Detect which cell encompasses the target text, then output its [X, Y] center coordinate. 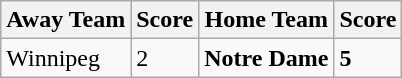
Notre Dame [266, 58]
Winnipeg [66, 58]
5 [368, 58]
Home Team [266, 20]
2 [165, 58]
Away Team [66, 20]
